From the cell containing the given text, extract its center point as [x, y] coordinate. 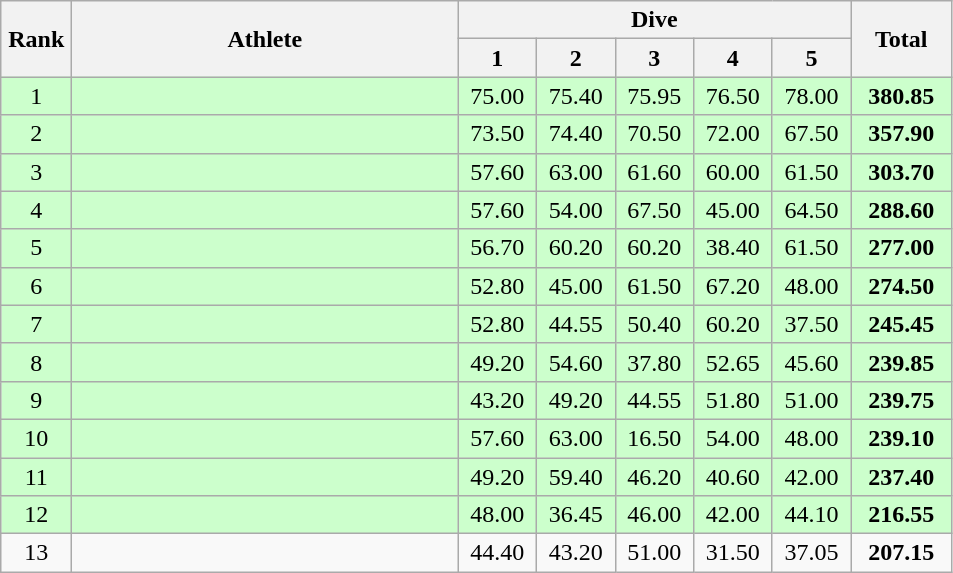
61.60 [654, 172]
38.40 [734, 248]
73.50 [498, 134]
67.20 [734, 286]
37.05 [812, 553]
44.10 [812, 515]
75.00 [498, 96]
277.00 [902, 248]
59.40 [576, 477]
75.95 [654, 96]
6 [36, 286]
50.40 [654, 324]
72.00 [734, 134]
239.10 [902, 438]
245.45 [902, 324]
237.40 [902, 477]
12 [36, 515]
36.45 [576, 515]
13 [36, 553]
54.60 [576, 362]
75.40 [576, 96]
239.75 [902, 400]
207.15 [902, 553]
37.50 [812, 324]
8 [36, 362]
9 [36, 400]
216.55 [902, 515]
11 [36, 477]
10 [36, 438]
303.70 [902, 172]
70.50 [654, 134]
46.20 [654, 477]
357.90 [902, 134]
46.00 [654, 515]
51.80 [734, 400]
45.60 [812, 362]
52.65 [734, 362]
380.85 [902, 96]
Rank [36, 39]
Dive [654, 20]
7 [36, 324]
78.00 [812, 96]
60.00 [734, 172]
37.80 [654, 362]
Athlete [265, 39]
16.50 [654, 438]
31.50 [734, 553]
239.85 [902, 362]
44.40 [498, 553]
40.60 [734, 477]
76.50 [734, 96]
274.50 [902, 286]
Total [902, 39]
74.40 [576, 134]
288.60 [902, 210]
64.50 [812, 210]
56.70 [498, 248]
